From the cell containing the given text, extract its center point as [X, Y] coordinate. 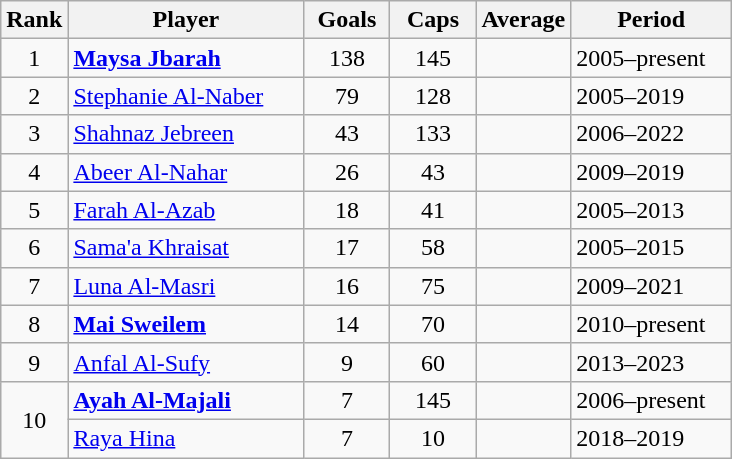
Mai Sweilem [186, 324]
Stephanie Al-Naber [186, 96]
2005–2015 [652, 248]
2 [34, 96]
8 [34, 324]
2009–2019 [652, 172]
138 [347, 58]
60 [433, 362]
Average [524, 20]
26 [347, 172]
Anfal Al-Sufy [186, 362]
2018–2019 [652, 438]
Abeer Al-Nahar [186, 172]
6 [34, 248]
5 [34, 210]
2013–2023 [652, 362]
Goals [347, 20]
Ayah Al-Majali [186, 400]
Raya Hina [186, 438]
Farah Al-Azab [186, 210]
Caps [433, 20]
128 [433, 96]
1 [34, 58]
75 [433, 286]
3 [34, 134]
Luna Al-Masri [186, 286]
4 [34, 172]
70 [433, 324]
Shahnaz Jebreen [186, 134]
Period [652, 20]
2006–present [652, 400]
2005–2013 [652, 210]
2005–present [652, 58]
14 [347, 324]
133 [433, 134]
41 [433, 210]
Sama'a Khraisat [186, 248]
2009–2021 [652, 286]
17 [347, 248]
2010–present [652, 324]
58 [433, 248]
16 [347, 286]
2006–2022 [652, 134]
Player [186, 20]
18 [347, 210]
79 [347, 96]
2005–2019 [652, 96]
Maysa Jbarah [186, 58]
Rank [34, 20]
